For the text-containing cell, return its midpoint in (x, y) coordinate format. 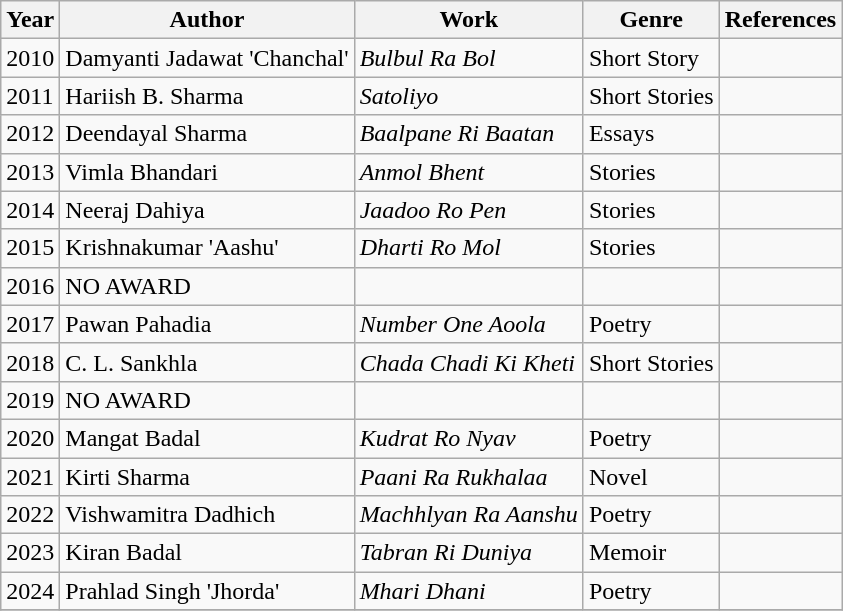
2011 (30, 96)
2021 (30, 477)
Year (30, 20)
2013 (30, 172)
Satoliyo (468, 96)
Kudrat Ro Nyav (468, 438)
2019 (30, 400)
Anmol Bhent (468, 172)
2016 (30, 286)
Jaadoo Ro Pen (468, 210)
2022 (30, 515)
Bulbul Ra Bol (468, 58)
Essays (651, 134)
Vishwamitra Dadhich (207, 515)
Short Story (651, 58)
Memoir (651, 553)
Tabran Ri Duniya (468, 553)
Machhlyan Ra Aanshu (468, 515)
Dharti Ro Mol (468, 248)
Author (207, 20)
Work (468, 20)
Vimla Bhandari (207, 172)
Deendayal Sharma (207, 134)
Kirti Sharma (207, 477)
Hariish B. Sharma (207, 96)
Prahlad Singh 'Jhorda' (207, 591)
2017 (30, 324)
2014 (30, 210)
Number One Aoola (468, 324)
Pawan Pahadia (207, 324)
Baalpane Ri Baatan (468, 134)
C. L. Sankhla (207, 362)
Mhari Dhani (468, 591)
2015 (30, 248)
Novel (651, 477)
2020 (30, 438)
2018 (30, 362)
Genre (651, 20)
2023 (30, 553)
2010 (30, 58)
Mangat Badal (207, 438)
2012 (30, 134)
Kiran Badal (207, 553)
Damyanti Jadawat 'Chanchal' (207, 58)
Paani Ra Rukhalaa (468, 477)
Krishnakumar 'Aashu' (207, 248)
References (780, 20)
2024 (30, 591)
Neeraj Dahiya (207, 210)
Chada Chadi Ki Kheti (468, 362)
